Capture the cell that displays the provided text and extract its [x, y] central coordinate. 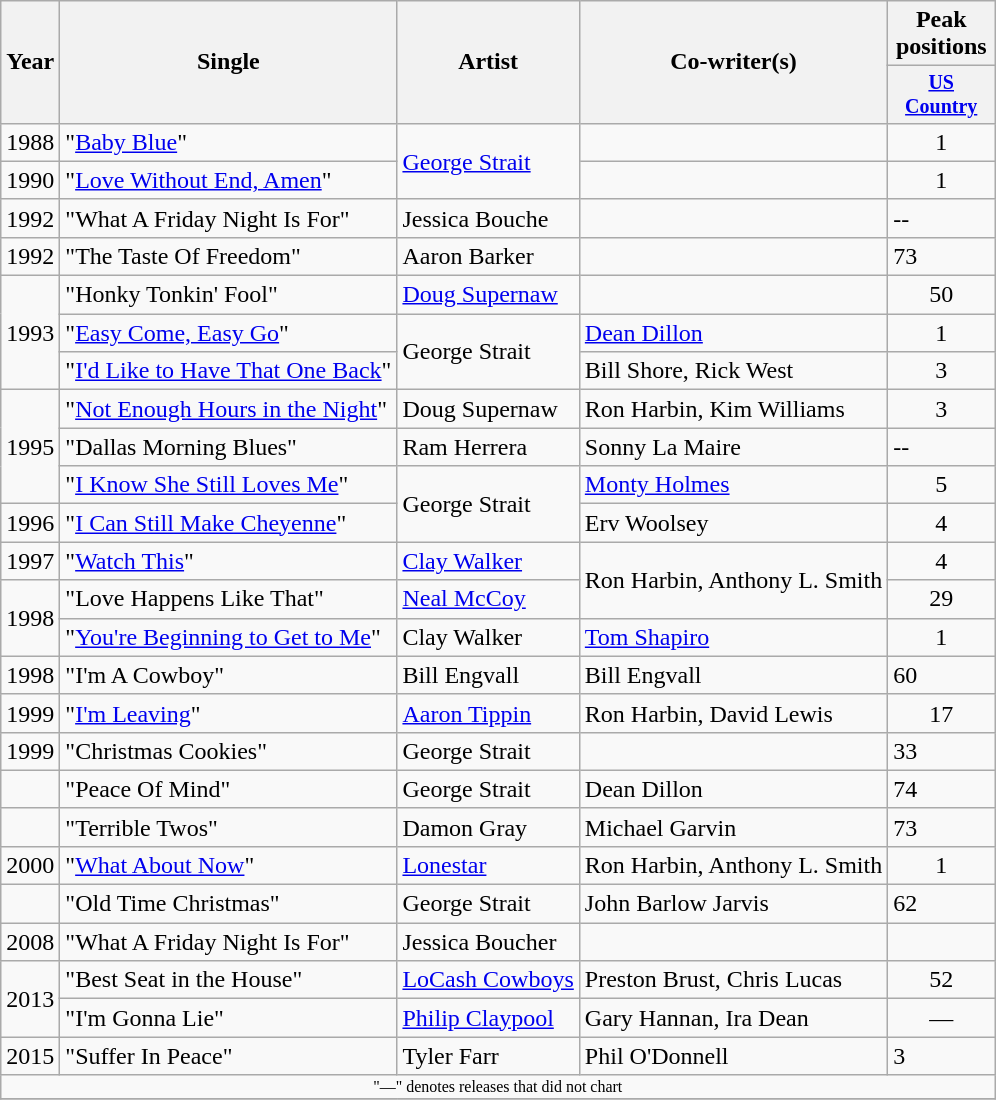
33 [942, 751]
"I'd Like to Have That One Back" [228, 371]
Jessica Boucher [488, 942]
"Christmas Cookies" [228, 751]
"I'm Leaving" [228, 713]
Peak positions [942, 34]
— [942, 1018]
"Suffer In Peace" [228, 1056]
"I Know She Still Loves Me" [228, 485]
Ram Herrera [488, 447]
52 [942, 980]
5 [942, 485]
Philip Claypool [488, 1018]
"Watch This" [228, 561]
"The Taste Of Freedom" [228, 256]
74 [942, 789]
1993 [30, 333]
"Honky Tonkin' Fool" [228, 295]
Co-writer(s) [733, 62]
"Peace Of Mind" [228, 789]
1996 [30, 523]
Tom Shapiro [733, 637]
Ron Harbin, Kim Williams [733, 409]
Aaron Tippin [488, 713]
Year [30, 62]
Jessica Bouche [488, 218]
Aaron Barker [488, 256]
Michael Garvin [733, 827]
"Love Happens Like That" [228, 599]
1997 [30, 561]
"I'm Gonna Lie" [228, 1018]
Artist [488, 62]
"Easy Come, Easy Go" [228, 333]
17 [942, 713]
John Barlow Jarvis [733, 904]
"You're Beginning to Get to Me" [228, 637]
"I Can Still Make Cheyenne" [228, 523]
2015 [30, 1056]
1988 [30, 142]
"Dallas Morning Blues" [228, 447]
Monty Holmes [733, 485]
Phil O'Donnell [733, 1056]
"Terrible Twos" [228, 827]
1990 [30, 180]
60 [942, 675]
US Country [942, 94]
2000 [30, 865]
1995 [30, 447]
Bill Shore, Rick West [733, 371]
Single [228, 62]
"Old Time Christmas" [228, 904]
50 [942, 295]
Gary Hannan, Ira Dean [733, 1018]
Damon Gray [488, 827]
Lonestar [488, 865]
"What About Now" [228, 865]
"Love Without End, Amen" [228, 180]
"I'm A Cowboy" [228, 675]
LoCash Cowboys [488, 980]
Sonny La Maire [733, 447]
Ron Harbin, David Lewis [733, 713]
Erv Woolsey [733, 523]
"—" denotes releases that did not chart [498, 1087]
Neal McCoy [488, 599]
2008 [30, 942]
62 [942, 904]
2013 [30, 999]
Tyler Farr [488, 1056]
"Not Enough Hours in the Night" [228, 409]
Preston Brust, Chris Lucas [733, 980]
"Best Seat in the House" [228, 980]
"Baby Blue" [228, 142]
29 [942, 599]
